Capture the cell that displays the provided text and extract its [X, Y] central coordinate. 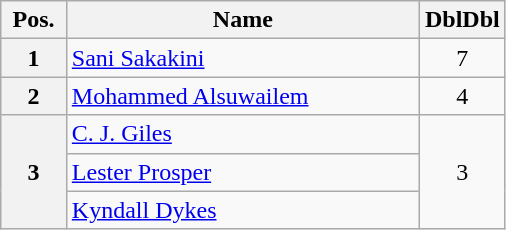
DblDbl [462, 20]
Sani Sakakini [242, 58]
Mohammed Alsuwailem [242, 96]
2 [34, 96]
Kyndall Dykes [242, 210]
C. J. Giles [242, 134]
Lester Prosper [242, 172]
1 [34, 58]
Name [242, 20]
7 [462, 58]
4 [462, 96]
Pos. [34, 20]
